Provide the [x, y] coordinate of the cell's center where the given text is located.  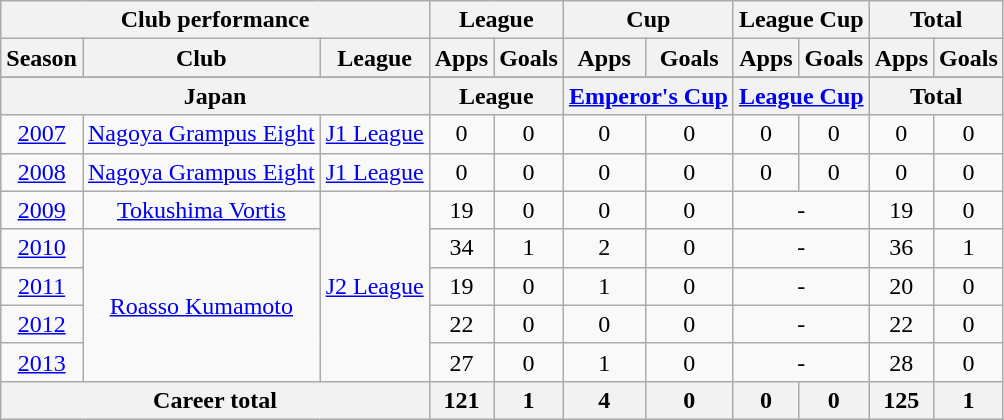
125 [901, 400]
Club performance [215, 20]
27 [461, 362]
J2 League [374, 286]
Japan [215, 96]
20 [901, 286]
Club [201, 58]
4 [604, 400]
36 [901, 248]
Emperor's Cup [648, 96]
Season [42, 58]
Cup [648, 20]
2007 [42, 134]
2010 [42, 248]
2012 [42, 324]
Tokushima Vortis [201, 210]
2008 [42, 172]
2 [604, 248]
34 [461, 248]
28 [901, 362]
Career total [215, 400]
2011 [42, 286]
Roasso Kumamoto [201, 305]
2009 [42, 210]
2013 [42, 362]
121 [461, 400]
